Search for the cell housing the specified text and yield its (X, Y) center coordinate. 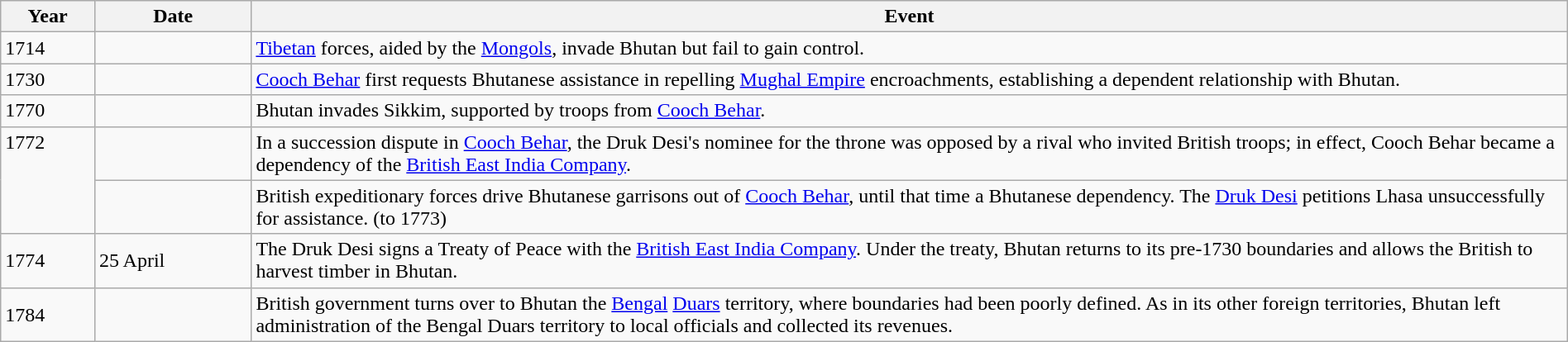
1770 (48, 111)
Tibetan forces, aided by the Mongols, invade Bhutan but fail to gain control. (910, 48)
25 April (172, 261)
Event (910, 17)
1772 (48, 180)
1730 (48, 79)
Date (172, 17)
1774 (48, 261)
Year (48, 17)
1714 (48, 48)
Cooch Behar first requests Bhutanese assistance in repelling Mughal Empire encroachments, establishing a dependent relationship with Bhutan. (910, 79)
Bhutan invades Sikkim, supported by troops from Cooch Behar. (910, 111)
1784 (48, 314)
